Identify which cell holds the provided text, then report its (X, Y) central coordinate. 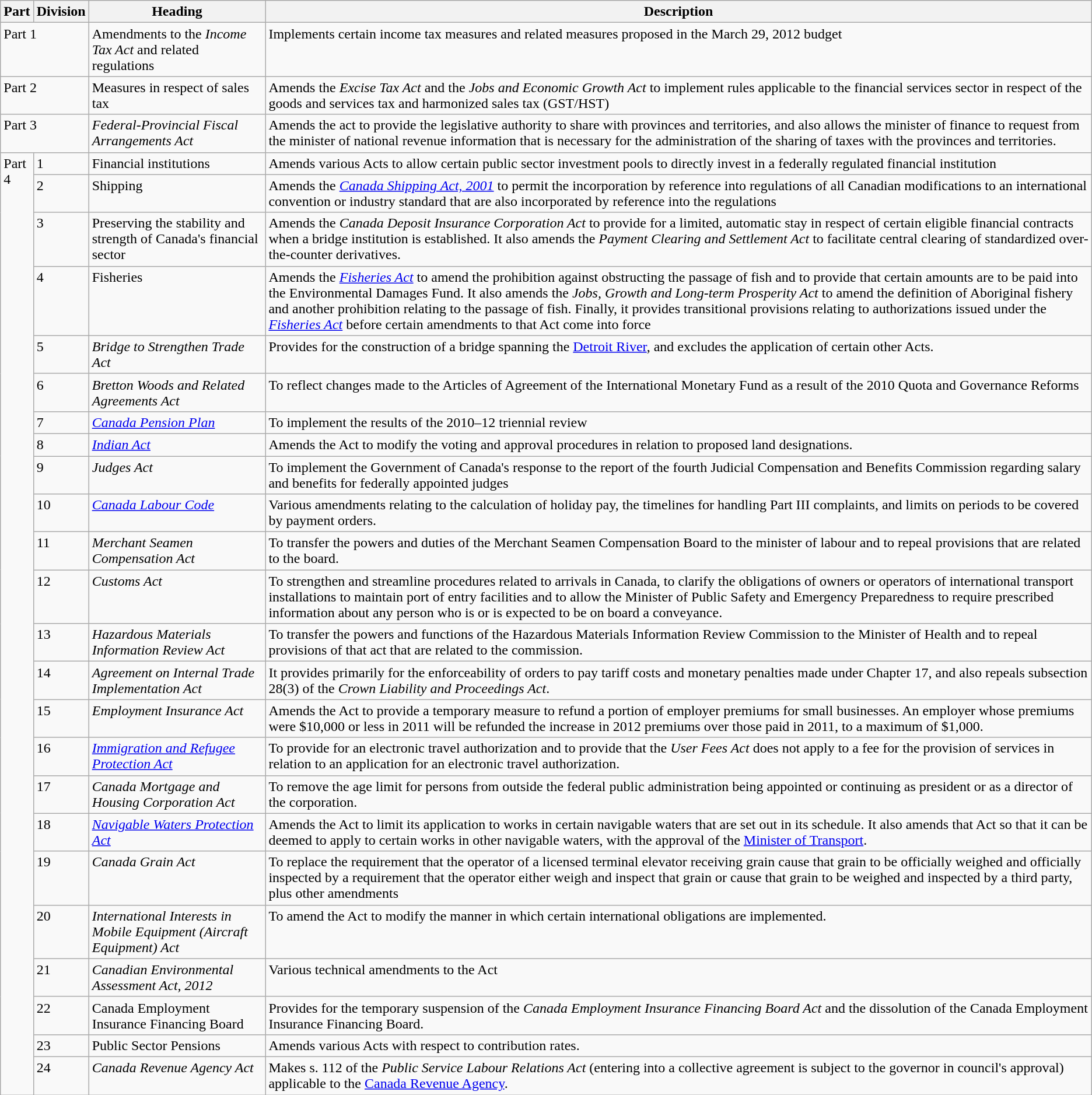
Bridge to Strengthen Trade Act (177, 355)
Amends the Act to modify the voting and approval procedures in relation to proposed land designations. (678, 445)
Provides for the construction of a bridge spanning the Detroit River, and excludes the application of certain other Acts. (678, 355)
11 (61, 551)
Immigration and Refugee Protection Act (177, 756)
13 (61, 643)
Canadian Environmental Assessment Act, 2012 (177, 978)
Amends various Acts to allow certain public sector investment pools to directly invest in a federally regulated financial institution (678, 163)
Part 2 (44, 96)
22 (61, 1015)
Navigable Waters Protection Act (177, 832)
To amend the Act to modify the manner in which certain international obligations are implemented. (678, 932)
Measures in respect of sales tax (177, 96)
15 (61, 719)
Various technical amendments to the Act (678, 978)
Heading (177, 12)
4 (61, 301)
5 (61, 355)
17 (61, 795)
Implements certain income tax measures and related measures proposed in the March 29, 2012 budget (678, 50)
Judges Act (177, 475)
Part (17, 12)
Canada Grain Act (177, 878)
Amendments to the Income Tax Act and related regulations (177, 50)
12 (61, 597)
Part 4 (17, 624)
1 (61, 163)
Preserving the stability and strength of Canada's financial sector (177, 239)
Hazardous Materials Information Review Act (177, 643)
Financial institutions (177, 163)
Division (61, 12)
Part 1 (44, 50)
Amends various Acts with respect to contribution rates. (678, 1045)
Public Sector Pensions (177, 1045)
Customs Act (177, 597)
18 (61, 832)
Employment Insurance Act (177, 719)
21 (61, 978)
Canada Revenue Agency Act (177, 1076)
23 (61, 1045)
Federal-Provincial Fiscal Arrangements Act (177, 133)
Part 3 (44, 133)
Canada Pension Plan (177, 422)
Canada Mortgage and Housing Corporation Act (177, 795)
19 (61, 878)
14 (61, 680)
6 (61, 392)
20 (61, 932)
Canada Employment Insurance Financing Board (177, 1015)
International Interests in Mobile Equipment (Aircraft Equipment) Act (177, 932)
Canada Labour Code (177, 513)
16 (61, 756)
Bretton Woods and Related Agreements Act (177, 392)
To reflect changes made to the Articles of Agreement of the International Monetary Fund as a result of the 2010 Quota and Governance Reforms (678, 392)
Merchant Seamen Compensation Act (177, 551)
Indian Act (177, 445)
Description (678, 12)
Fisheries (177, 301)
9 (61, 475)
8 (61, 445)
Shipping (177, 194)
24 (61, 1076)
3 (61, 239)
7 (61, 422)
10 (61, 513)
Agreement on Internal Trade Implementation Act (177, 680)
2 (61, 194)
To implement the results of the 2010–12 triennial review (678, 422)
